Detect which cell encompasses the target text, then output its (x, y) center coordinate. 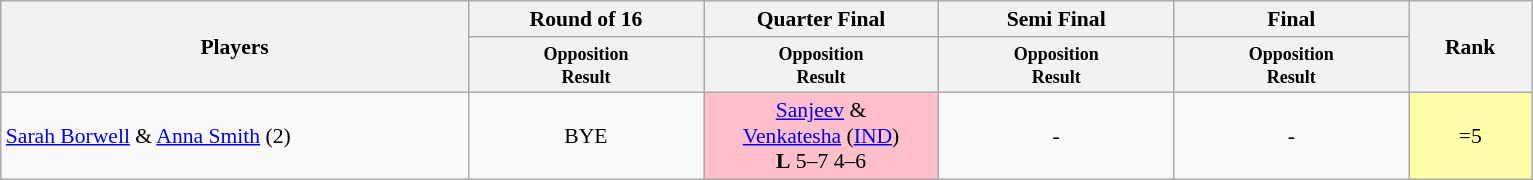
Final (1292, 19)
=5 (1470, 136)
Players (235, 47)
BYE (586, 136)
Semi Final (1056, 19)
Round of 16 (586, 19)
Sarah Borwell & Anna Smith (2) (235, 136)
Rank (1470, 47)
Quarter Final (822, 19)
Sanjeev & Venkatesha (IND)L 5–7 4–6 (822, 136)
